Locate the cell with the specified text and output its [X, Y] center coordinate. 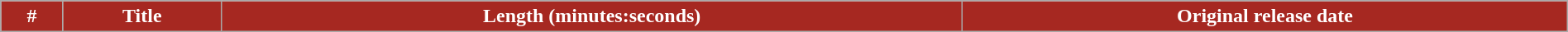
Length (minutes:seconds) [592, 16]
# [31, 16]
Original release date [1265, 16]
Title [142, 16]
